Find where the given text appears and provide that cell's center as (x, y) coordinate. 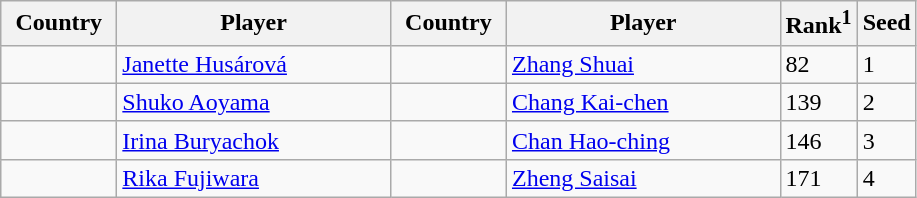
3 (886, 140)
1 (886, 64)
Chan Hao-ching (643, 140)
Zhang Shuai (643, 64)
Janette Husárová (254, 64)
Irina Buryachok (254, 140)
Zheng Saisai (643, 178)
2 (886, 102)
Chang Kai-chen (643, 102)
Shuko Aoyama (254, 102)
4 (886, 178)
Rank1 (818, 24)
146 (818, 140)
Seed (886, 24)
82 (818, 64)
139 (818, 102)
Rika Fujiwara (254, 178)
171 (818, 178)
